Locate the cell with the specified text and output its (X, Y) center coordinate. 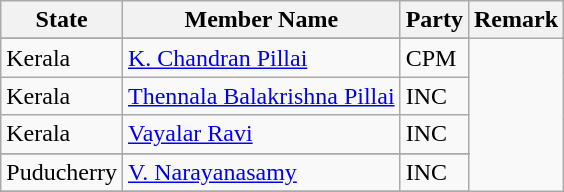
K. Chandran Pillai (261, 58)
Member Name (261, 20)
Vayalar Ravi (261, 134)
State (62, 20)
V. Narayanasamy (261, 172)
Puducherry (62, 172)
CPM (434, 58)
Remark (516, 20)
Party (434, 20)
Thennala Balakrishna Pillai (261, 96)
